For the text-containing cell, return its midpoint in [X, Y] coordinate format. 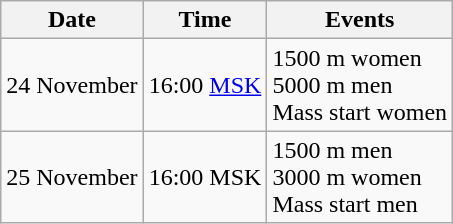
1500 m men3000 m womenMass start men [360, 177]
25 November [72, 177]
Date [72, 20]
1500 m women5000 m menMass start women [360, 85]
24 November [72, 85]
Events [360, 20]
Time [205, 20]
